For the text-containing cell, return its midpoint in [X, Y] coordinate format. 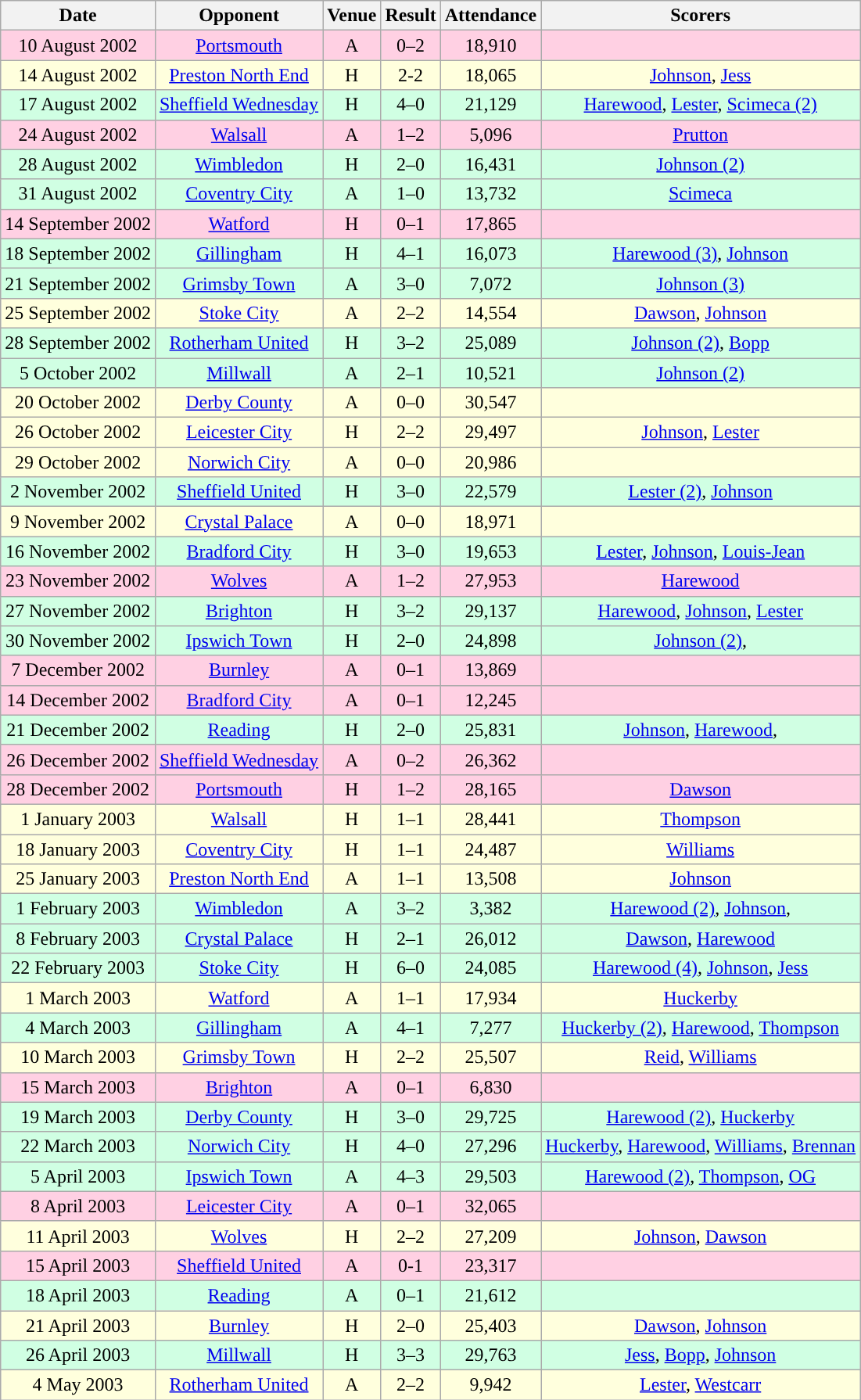
20,986 [490, 462]
2 November 2002 [78, 492]
Williams [701, 849]
18,971 [490, 522]
17 August 2002 [78, 105]
18 January 2003 [78, 849]
25 January 2003 [78, 879]
16 November 2002 [78, 551]
Venue [352, 16]
Huckerby, Harewood, Williams, Brennan [701, 1147]
Harewood (4), Johnson, Jess [701, 968]
19 March 2003 [78, 1117]
18,065 [490, 75]
14 August 2002 [78, 75]
24,085 [490, 968]
13,869 [490, 670]
21,612 [490, 1295]
7,072 [490, 283]
Dawson, Harewood [701, 939]
15 April 2003 [78, 1265]
17,934 [490, 998]
Jess, Bopp, Johnson [701, 1355]
4 March 2003 [78, 1028]
21,129 [490, 105]
25,403 [490, 1326]
8 April 2003 [78, 1206]
24,487 [490, 849]
30 November 2002 [78, 641]
Dawson [701, 789]
Opponent [239, 16]
22 February 2003 [78, 968]
26,012 [490, 939]
9,942 [490, 1385]
10 August 2002 [78, 45]
27,296 [490, 1147]
27,209 [490, 1236]
22 March 2003 [78, 1147]
0-1 [411, 1265]
14 September 2002 [78, 224]
16,073 [490, 253]
28,165 [490, 789]
Harewood, Lester, Scimeca (2) [701, 105]
10,521 [490, 373]
5 April 2003 [78, 1176]
25,507 [490, 1057]
28 August 2002 [78, 164]
Lester, Westcarr [701, 1385]
Huckerby (2), Harewood, Thompson [701, 1028]
29,763 [490, 1355]
7 December 2002 [78, 670]
28,441 [490, 819]
31 August 2002 [78, 194]
21 April 2003 [78, 1326]
28 September 2002 [78, 343]
1 February 2003 [78, 909]
25,831 [490, 730]
7,277 [490, 1028]
6,830 [490, 1087]
29,725 [490, 1117]
1 January 2003 [78, 819]
5 October 2002 [78, 373]
13,508 [490, 879]
Harewood (2), Johnson, [701, 909]
Harewood, Johnson, Lester [701, 611]
Harewood (2), Thompson, OG [701, 1176]
Scorers [701, 16]
23,317 [490, 1265]
18 September 2002 [78, 253]
Johnson, Harewood, [701, 730]
18 April 2003 [78, 1295]
15 March 2003 [78, 1087]
13,732 [490, 194]
1 March 2003 [78, 998]
Harewood [701, 581]
19,653 [490, 551]
Huckerby [701, 998]
Johnson, Dawson [701, 1236]
29,137 [490, 611]
20 October 2002 [78, 403]
Harewood (2), Huckerby [701, 1117]
3–3 [411, 1355]
26 April 2003 [78, 1355]
6–0 [411, 968]
25,089 [490, 343]
Johnson (2), [701, 641]
24,898 [490, 641]
Thompson [701, 819]
24 August 2002 [78, 135]
Result [411, 16]
11 April 2003 [78, 1236]
21 December 2002 [78, 730]
3,382 [490, 909]
29,497 [490, 433]
32,065 [490, 1206]
12,245 [490, 700]
21 September 2002 [78, 283]
17,865 [490, 224]
Attendance [490, 16]
28 December 2002 [78, 789]
26 October 2002 [78, 433]
26 December 2002 [78, 759]
Johnson, Jess [701, 75]
25 September 2002 [78, 313]
14 December 2002 [78, 700]
5,096 [490, 135]
30,547 [490, 403]
4 May 2003 [78, 1385]
Johnson (2), Bopp [701, 343]
29 October 2002 [78, 462]
Lester (2), Johnson [701, 492]
Harewood (3), Johnson [701, 253]
27,953 [490, 581]
Johnson (3) [701, 283]
Johnson [701, 879]
Scimeca [701, 194]
1–0 [411, 194]
10 March 2003 [78, 1057]
Prutton [701, 135]
8 February 2003 [78, 939]
Date [78, 16]
16,431 [490, 164]
4–3 [411, 1176]
23 November 2002 [78, 581]
18,910 [490, 45]
27 November 2002 [78, 611]
Johnson, Lester [701, 433]
Lester, Johnson, Louis-Jean [701, 551]
9 November 2002 [78, 522]
14,554 [490, 313]
26,362 [490, 759]
29,503 [490, 1176]
2-2 [411, 75]
22,579 [490, 492]
Reid, Williams [701, 1057]
